For the text-containing cell, return its midpoint in [X, Y] coordinate format. 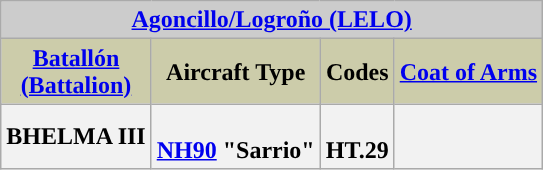
Agoncillo/Logroño (LELO) [272, 20]
Aircraft Type [236, 72]
BHELMA III [76, 136]
HT.29 [357, 136]
Codes [357, 72]
Coat of Arms [468, 72]
Batallón(Battalion) [76, 72]
NH90 "Sarrio" [236, 136]
